From the cell containing the given text, extract its center point as [X, Y] coordinate. 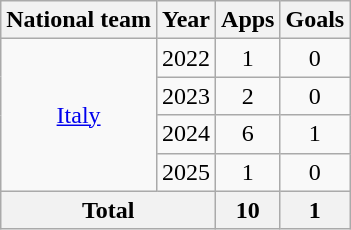
Apps [248, 20]
2022 [186, 58]
Italy [79, 115]
Goals [315, 20]
2023 [186, 96]
10 [248, 210]
Total [108, 210]
6 [248, 134]
2025 [186, 172]
2 [248, 96]
Year [186, 20]
National team [79, 20]
2024 [186, 134]
